Provide the [x, y] coordinate of the cell's center where the given text is located.  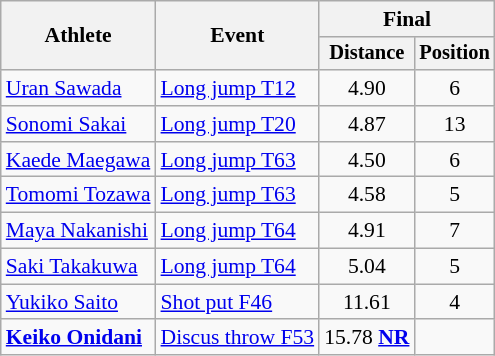
Maya Nakanishi [78, 231]
15.78 NR [366, 338]
4.50 [366, 160]
4.91 [366, 231]
Sonomi Sakai [78, 124]
Long jump T12 [238, 88]
Event [238, 36]
11.61 [366, 302]
5.04 [366, 267]
Shot put F46 [238, 302]
7 [454, 231]
Final [407, 19]
Uran Sawada [78, 88]
Keiko Onidani [78, 338]
4.90 [366, 88]
Kaede Maegawa [78, 160]
Long jump T20 [238, 124]
Discus throw F53 [238, 338]
Distance [366, 54]
13 [454, 124]
Position [454, 54]
4.87 [366, 124]
Saki Takakuwa [78, 267]
4.58 [366, 195]
Yukiko Saito [78, 302]
Athlete [78, 36]
Tomomi Tozawa [78, 195]
4 [454, 302]
